Pinpoint the cell where the given text exists, returning its (x, y) midpoint coordinate. 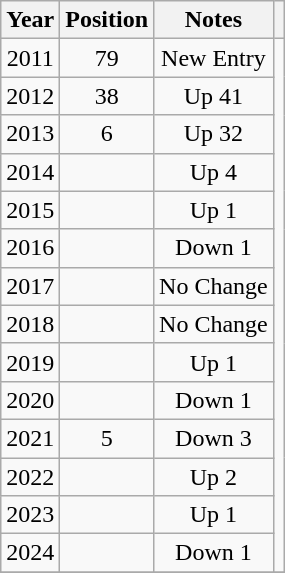
Position (107, 20)
5 (107, 438)
2016 (30, 248)
79 (107, 58)
2014 (30, 172)
2011 (30, 58)
6 (107, 134)
2013 (30, 134)
38 (107, 96)
Up 4 (214, 172)
2019 (30, 362)
Up 41 (214, 96)
Down 3 (214, 438)
2022 (30, 477)
Up 32 (214, 134)
2023 (30, 515)
Notes (214, 20)
2012 (30, 96)
2020 (30, 400)
2017 (30, 286)
2024 (30, 553)
2015 (30, 210)
2018 (30, 324)
Year (30, 20)
New Entry (214, 58)
Up 2 (214, 477)
2021 (30, 438)
